Determine the [X, Y] coordinate at the center of the cell enclosing the given text.  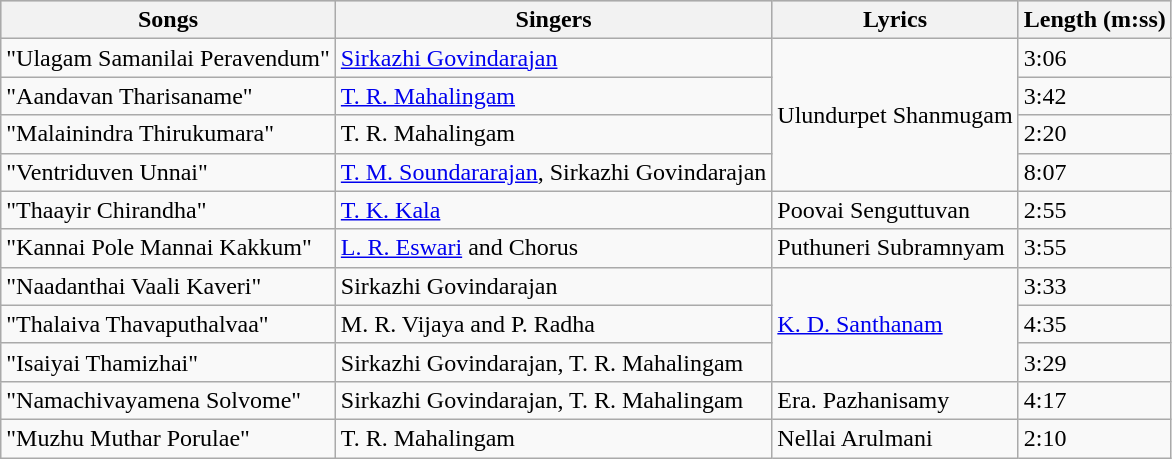
"Ulagam Samanilai Peravendum" [168, 58]
"Kannai Pole Mannai Kakkum" [168, 248]
Poovai Senguttuvan [895, 210]
Puthuneri Subramnyam [895, 248]
4:35 [1094, 324]
T. M. Soundararajan, Sirkazhi Govindarajan [553, 172]
2:20 [1094, 134]
8:07 [1094, 172]
"Ventriduven Unnai" [168, 172]
"Isaiyai Thamizhai" [168, 362]
3:29 [1094, 362]
T. K. Kala [553, 210]
2:55 [1094, 210]
Lyrics [895, 20]
Nellai Arulmani [895, 438]
3:33 [1094, 286]
"Naadanthai Vaali Kaveri" [168, 286]
4:17 [1094, 400]
"Malainindra Thirukumara" [168, 134]
K. D. Santhanam [895, 324]
"Thaayir Chirandha" [168, 210]
3:42 [1094, 96]
"Namachivayamena Solvome" [168, 400]
Songs [168, 20]
3:55 [1094, 248]
Ulundurpet Shanmugam [895, 115]
L. R. Eswari and Chorus [553, 248]
Singers [553, 20]
"Aandavan Tharisaname" [168, 96]
"Muzhu Muthar Porulae" [168, 438]
Era. Pazhanisamy [895, 400]
Length (m:ss) [1094, 20]
2:10 [1094, 438]
3:06 [1094, 58]
"Thalaiva Thavaputhalvaa" [168, 324]
M. R. Vijaya and P. Radha [553, 324]
